Find where the given text appears and provide that cell's center as [x, y] coordinate. 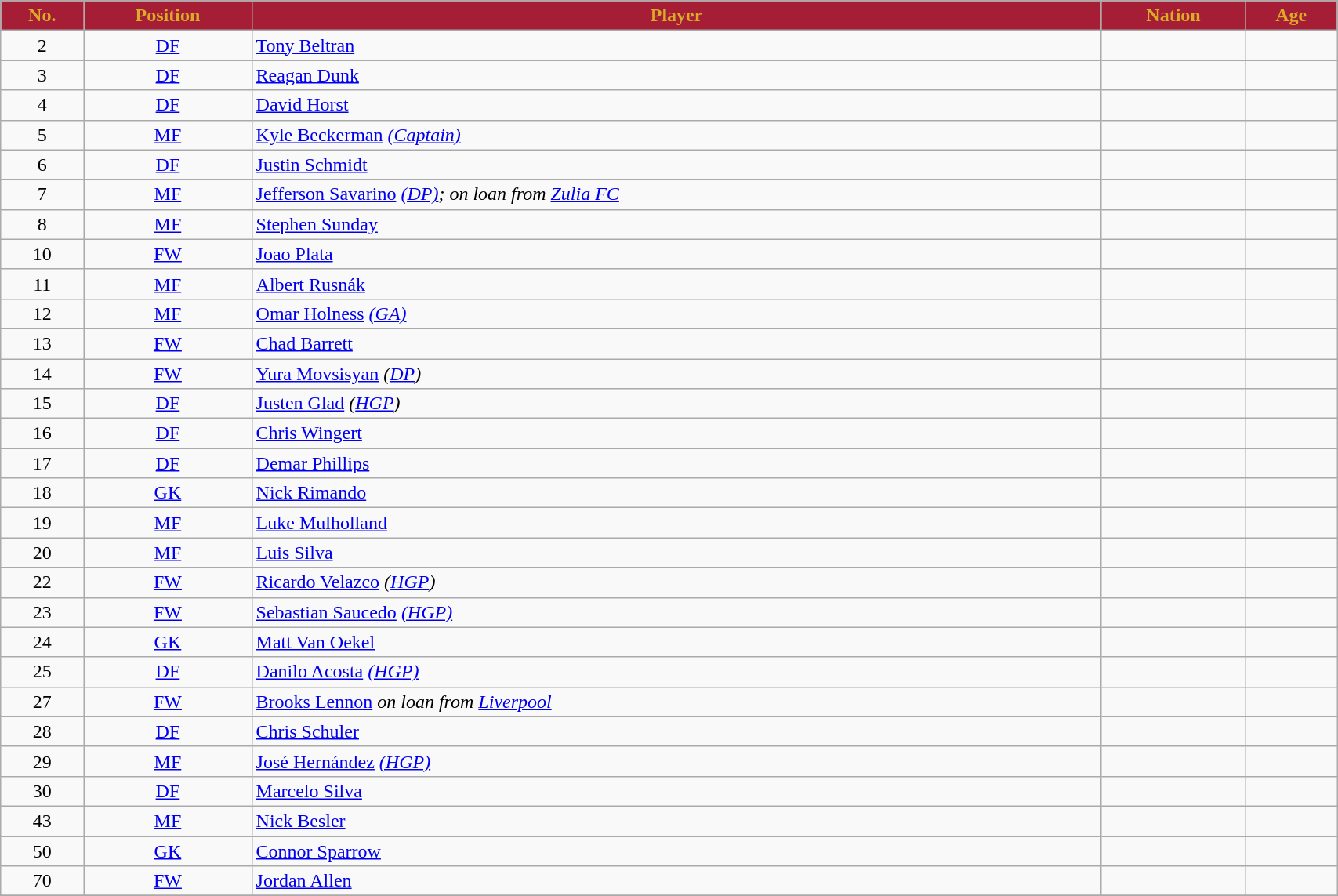
43 [42, 821]
29 [42, 761]
Luke Mulholland [676, 523]
13 [42, 343]
Albert Rusnák [676, 284]
11 [42, 284]
Marcelo Silva [676, 791]
8 [42, 224]
Demar Phillips [676, 463]
7 [42, 194]
24 [42, 642]
3 [42, 75]
Danilo Acosta (HGP) [676, 672]
6 [42, 165]
50 [42, 851]
José Hernández (HGP) [676, 761]
Yura Movsisyan (DP) [676, 374]
28 [42, 731]
5 [42, 135]
17 [42, 463]
Position [168, 16]
23 [42, 612]
18 [42, 493]
Ricardo Velazco (HGP) [676, 582]
Kyle Beckerman (Captain) [676, 135]
20 [42, 553]
Chris Wingert [676, 433]
12 [42, 314]
14 [42, 374]
Nation [1173, 16]
Jordan Allen [676, 881]
4 [42, 105]
Sebastian Saucedo (HGP) [676, 612]
Connor Sparrow [676, 851]
Nick Besler [676, 821]
70 [42, 881]
27 [42, 702]
25 [42, 672]
Player [676, 16]
Reagan Dunk [676, 75]
19 [42, 523]
Brooks Lennon on loan from Liverpool [676, 702]
David Horst [676, 105]
30 [42, 791]
Justen Glad (HGP) [676, 404]
Joao Plata [676, 254]
22 [42, 582]
15 [42, 404]
Jefferson Savarino (DP); on loan from Zulia FC [676, 194]
Chad Barrett [676, 343]
No. [42, 16]
16 [42, 433]
Matt Van Oekel [676, 642]
Nick Rimando [676, 493]
Omar Holness (GA) [676, 314]
Tony Beltran [676, 45]
Luis Silva [676, 553]
Stephen Sunday [676, 224]
2 [42, 45]
Justin Schmidt [676, 165]
Age [1292, 16]
10 [42, 254]
Chris Schuler [676, 731]
